Output the (X, Y) coordinate of the center of the cell containing the given text.  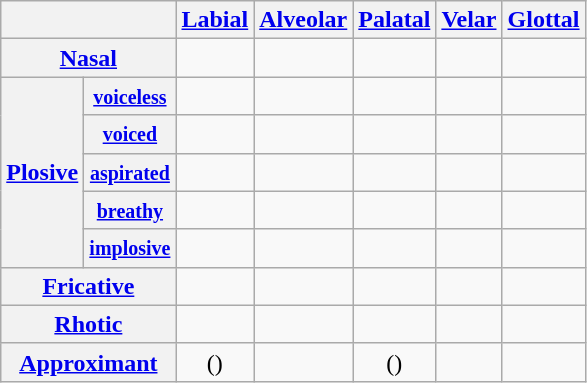
Nasal (88, 58)
Rhotic (88, 324)
implosive (130, 248)
breathy (130, 210)
Alveolar (304, 20)
Glottal (544, 20)
voiceless (130, 96)
Palatal (394, 20)
Labial (215, 20)
Approximant (88, 362)
voiced (130, 134)
Velar (469, 20)
Fricative (88, 286)
Plosive (42, 172)
aspirated (130, 172)
